Return the (x, y) coordinate for the center point of the cell that contains the specified text.  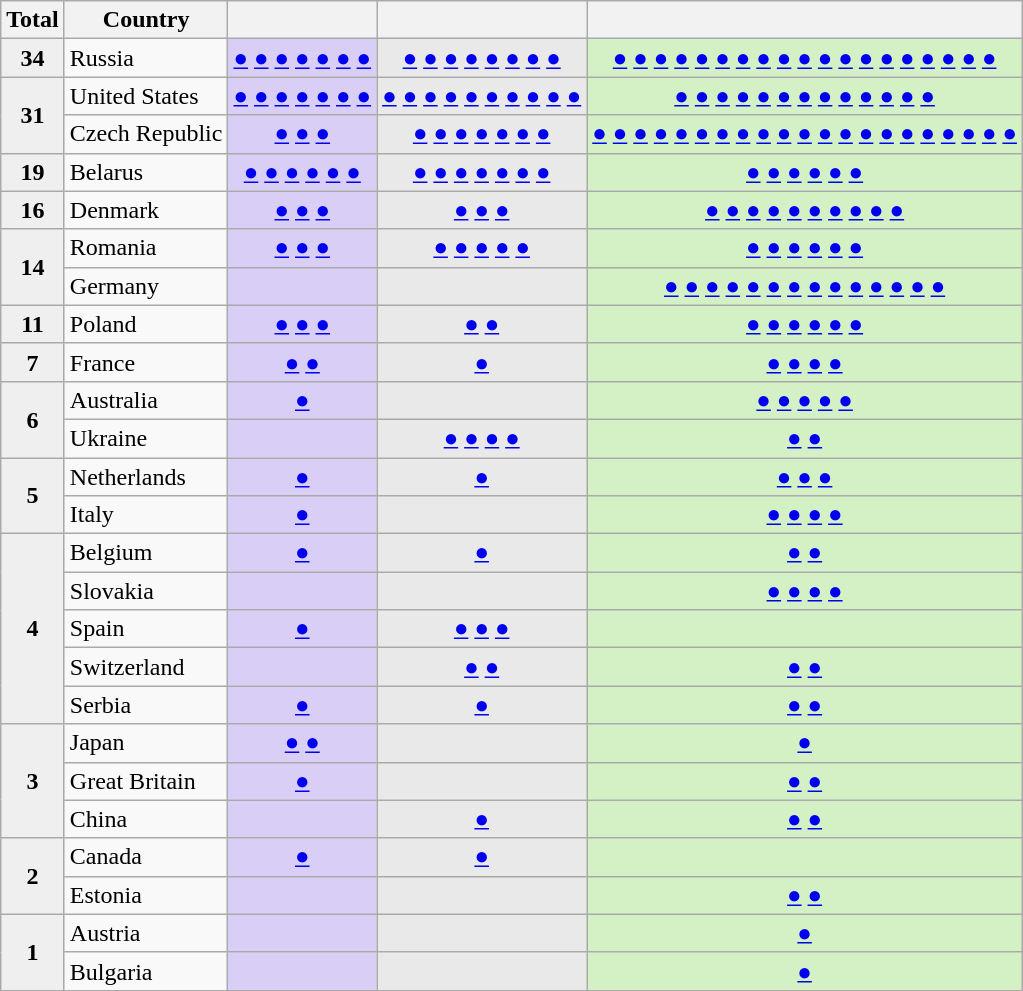
● ● ● ● ● ● ● ● ● ● ● ● ● ● (805, 286)
19 (33, 172)
Italy (146, 515)
Japan (146, 743)
1 (33, 952)
France (146, 362)
Czech Republic (146, 134)
● ● ● ● ● ● ● ● ● ● ● ● ● ● ● ● ● ● ● (805, 58)
● ● ● ● ● ● ● ● ● ● ● ● ● (805, 96)
6 (33, 419)
14 (33, 267)
11 (33, 324)
Romania (146, 248)
Spain (146, 629)
China (146, 819)
2 (33, 876)
Poland (146, 324)
Netherlands (146, 477)
Belgium (146, 553)
Canada (146, 857)
Serbia (146, 705)
Ukraine (146, 438)
4 (33, 629)
16 (33, 210)
7 (33, 362)
Estonia (146, 895)
34 (33, 58)
● ● ● ● ● ● ● ● (482, 58)
Country (146, 20)
Switzerland (146, 667)
3 (33, 781)
● ● ● ● ● ● ● ● ● ● ● ● ● ● ● ● ● ● ● ● ● (805, 134)
Russia (146, 58)
Australia (146, 400)
Slovakia (146, 591)
Germany (146, 286)
Denmark (146, 210)
Total (33, 20)
Bulgaria (146, 971)
United States (146, 96)
Great Britain (146, 781)
Belarus (146, 172)
5 (33, 496)
31 (33, 115)
Austria (146, 933)
